Return [x, y] of the center of cell containing provided text 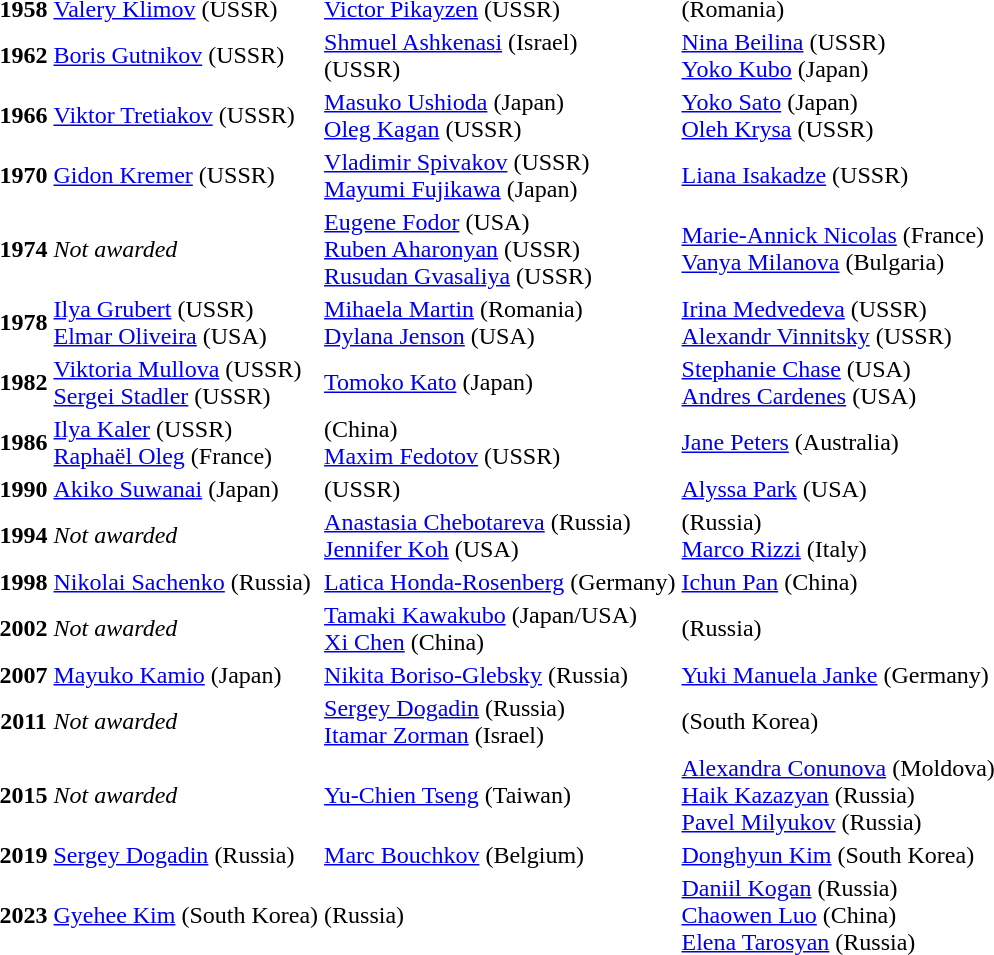
Marc Bouchkov (Belgium) [500, 855]
Sergey Dogadin (Russia) [186, 855]
Tamaki Kawakubo (Japan/USA)Xi Chen (China) [500, 628]
Akiko Suwanai (Japan) [186, 489]
Latica Honda-Rosenberg (Germany) [500, 582]
Vladimir Spivakov (USSR)Mayumi Fujikawa (Japan) [500, 176]
Ilya Kaler (USSR)Raphaël Oleg (France) [186, 442]
Viktoria Mullova (USSR)Sergei Stadler (USSR) [186, 382]
Yu-Chien Tseng (Taiwan) [500, 795]
(China)Maxim Fedotov (USSR) [500, 442]
Ilya Grubert (USSR) Elmar Oliveira (USA) [186, 322]
Masuko Ushioda (Japan)Oleg Kagan (USSR) [500, 116]
Sergey Dogadin (Russia)Itamar Zorman (Israel) [500, 722]
Nikita Boriso-Glebsky (Russia) [500, 675]
Gidon Kremer (USSR) [186, 176]
Eugene Fodor (USA)Ruben Aharonyan (USSR)Rusudan Gvasaliya (USSR) [500, 249]
(USSR) [500, 489]
Shmuel Ashkenasi (Israel) (USSR) [500, 56]
Mayuko Kamio (Japan) [186, 675]
Viktor Tretiakov (USSR) [186, 116]
Mihaela Martin (Romania) Dylana Jenson (USA) [500, 322]
Tomoko Kato (Japan) [500, 382]
Anastasia Chebotareva (Russia) Jennifer Koh (USA) [500, 536]
Nikolai Sachenko (Russia) [186, 582]
Boris Gutnikov (USSR) [186, 56]
